For the text-containing cell, return its midpoint in [x, y] coordinate format. 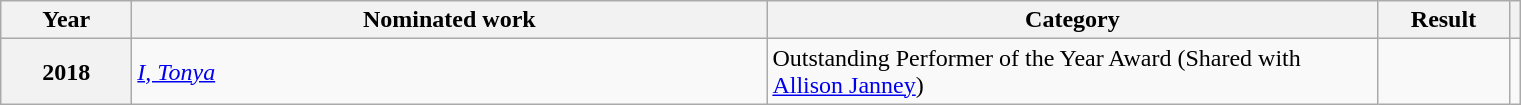
Nominated work [450, 20]
Year [66, 20]
Outstanding Performer of the Year Award (Shared with Allison Janney) [1072, 72]
2018 [66, 72]
Result [1444, 20]
Category [1072, 20]
I, Tonya [450, 72]
